Determine the (X, Y) coordinate at the center of the cell enclosing the given text.  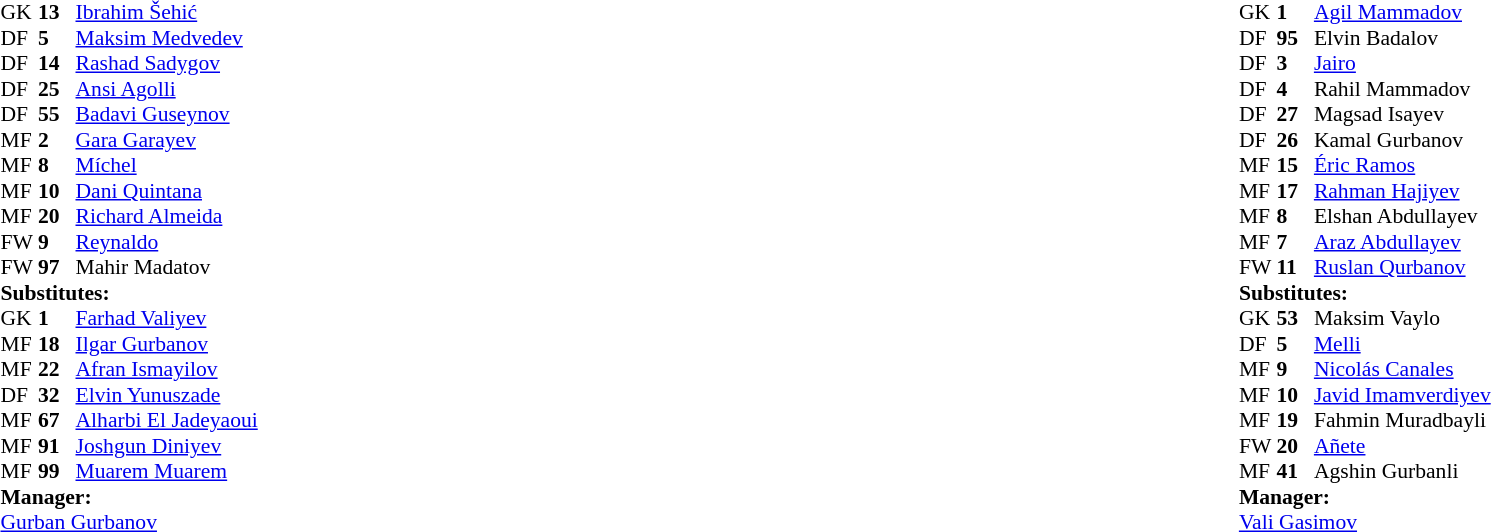
Dani Quintana (167, 191)
14 (57, 63)
Agshin Gurbanli (1402, 471)
Jairo (1402, 63)
Elshan Abdullayev (1402, 217)
Araz Abdullayev (1402, 242)
18 (57, 344)
53 (1295, 319)
41 (1295, 471)
15 (1295, 165)
Nicolás Canales (1402, 369)
32 (57, 395)
3 (1295, 63)
Ansi Agolli (167, 89)
Reynaldo (167, 242)
Badavi Guseynov (167, 115)
25 (57, 89)
Maksim Vaylo (1402, 319)
Mahir Madatov (167, 267)
97 (57, 267)
Míchel (167, 165)
2 (57, 140)
Muarem Muarem (167, 471)
Elvin Yunuszade (167, 395)
Rahil Mammadov (1402, 89)
Éric Ramos (1402, 165)
Fahmin Muradbayli (1402, 421)
Richard Almeida (167, 217)
Alharbi El Jadeyaoui (167, 421)
22 (57, 369)
17 (1295, 191)
99 (57, 471)
Gara Garayev (167, 140)
67 (57, 421)
Kamal Gurbanov (1402, 140)
Ilgar Gurbanov (167, 344)
Ibrahim Šehić (167, 13)
Farhad Valiyev (167, 319)
91 (57, 446)
Agil Mammadov (1402, 13)
Rashad Sadygov (167, 63)
Maksim Medvedev (167, 38)
13 (57, 13)
4 (1295, 89)
Javid Imamverdiyev (1402, 395)
19 (1295, 421)
Magsad Isayev (1402, 115)
Afran Ismayilov (167, 369)
Melli (1402, 344)
Joshgun Diniyev (167, 446)
Elvin Badalov (1402, 38)
27 (1295, 115)
11 (1295, 267)
Ruslan Qurbanov (1402, 267)
55 (57, 115)
26 (1295, 140)
95 (1295, 38)
Añete (1402, 446)
7 (1295, 242)
Rahman Hajiyev (1402, 191)
